Scan for the cell matching the given text and deliver its [X, Y] coordinate at center. 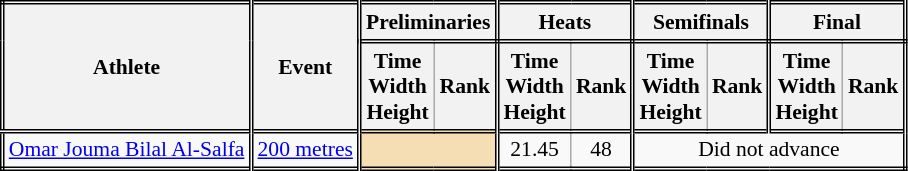
Semifinals [701, 22]
Omar Jouma Bilal Al-Salfa [126, 150]
48 [602, 150]
Heats [565, 22]
21.45 [534, 150]
Athlete [126, 67]
200 metres [305, 150]
Preliminaries [428, 22]
Did not advance [769, 150]
Event [305, 67]
Final [837, 22]
